Output the [x, y] coordinate of the center of the cell containing the given text.  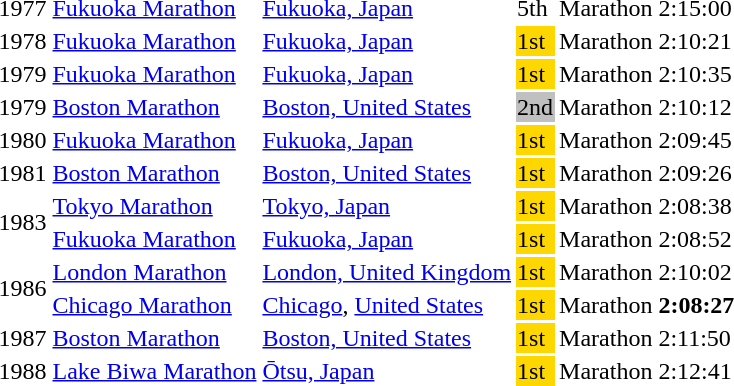
Lake Biwa Marathon [154, 371]
2nd [536, 107]
London Marathon [154, 272]
Tokyo Marathon [154, 206]
Chicago, United States [387, 305]
Chicago Marathon [154, 305]
Ōtsu, Japan [387, 371]
London, United Kingdom [387, 272]
Tokyo, Japan [387, 206]
